Identify which cell holds the provided text, then report its [X, Y] central coordinate. 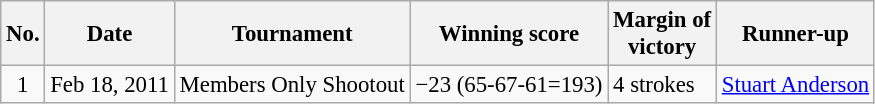
−23 (65-67-61=193) [509, 85]
Date [110, 34]
Winning score [509, 34]
Feb 18, 2011 [110, 85]
No. [23, 34]
1 [23, 85]
Runner-up [795, 34]
Tournament [292, 34]
4 strokes [662, 85]
Stuart Anderson [795, 85]
Members Only Shootout [292, 85]
Margin ofvictory [662, 34]
